Find where the given text appears and provide that cell's center as (X, Y) coordinate. 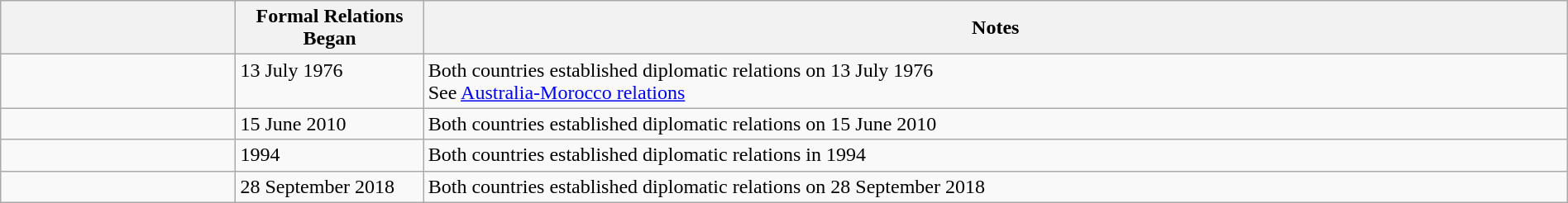
1994 (329, 155)
Both countries established diplomatic relations on 13 July 1976See Australia-Morocco relations (996, 81)
28 September 2018 (329, 186)
13 July 1976 (329, 81)
Notes (996, 28)
Formal Relations Began (329, 28)
Both countries established diplomatic relations on 15 June 2010 (996, 124)
Both countries established diplomatic relations in 1994 (996, 155)
Both countries established diplomatic relations on 28 September 2018 (996, 186)
15 June 2010 (329, 124)
